Identify which cell holds the provided text, then report its (X, Y) central coordinate. 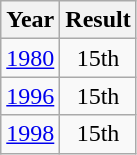
Result (98, 20)
Year (30, 20)
1996 (30, 96)
1998 (30, 134)
1980 (30, 58)
